Search for the cell housing the specified text and yield its (X, Y) center coordinate. 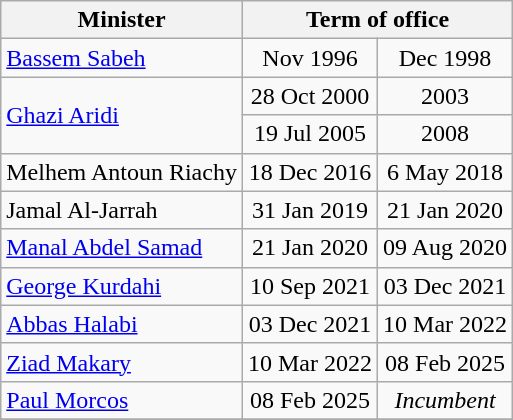
19 Jul 2005 (310, 134)
28 Oct 2000 (310, 96)
Abbas Halabi (122, 324)
Ziad Makary (122, 362)
Paul Morcos (122, 400)
Incumbent (446, 400)
Melhem Antoun Riachy (122, 172)
10 Sep 2021 (310, 286)
Jamal Al-Jarrah (122, 210)
2003 (446, 96)
2008 (446, 134)
31 Jan 2019 (310, 210)
18 Dec 2016 (310, 172)
George Kurdahi (122, 286)
Manal Abdel Samad (122, 248)
09 Aug 2020 (446, 248)
Term of office (377, 20)
Dec 1998 (446, 58)
Ghazi Aridi (122, 115)
6 May 2018 (446, 172)
Bassem Sabeh (122, 58)
Minister (122, 20)
Nov 1996 (310, 58)
